Provide the [x, y] coordinate of the cell's center where the given text is located.  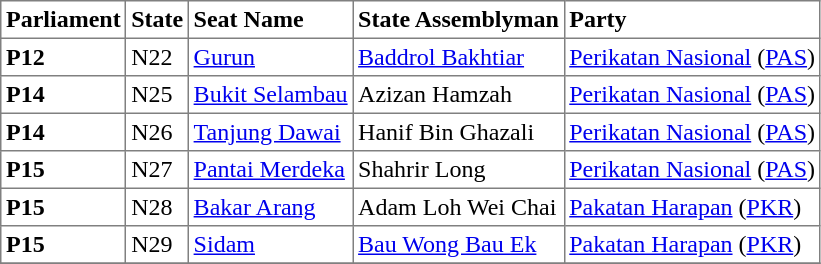
N27 [157, 170]
Azizan Hamzah [458, 95]
Hanif Bin Ghazali [458, 132]
Bau Wong Bau Ek [458, 245]
N29 [157, 245]
Party [692, 20]
Baddrol Bakhtiar [458, 57]
Sidam [270, 245]
Tanjung Dawai [270, 132]
Parliament [64, 20]
Seat Name [270, 20]
N28 [157, 207]
Adam Loh Wei Chai [458, 207]
Pantai Merdeka [270, 170]
State [157, 20]
State Assemblyman [458, 20]
Gurun [270, 57]
N22 [157, 57]
P12 [64, 57]
Shahrir Long [458, 170]
Bukit Selambau [270, 95]
Bakar Arang [270, 207]
N25 [157, 95]
N26 [157, 132]
